Scan for the cell matching the given text and deliver its [x, y] coordinate at center. 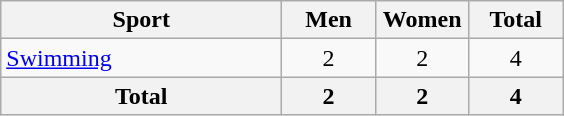
Sport [142, 20]
Swimming [142, 58]
Women [422, 20]
Men [329, 20]
